Find where the given text appears and provide that cell's center as (X, Y) coordinate. 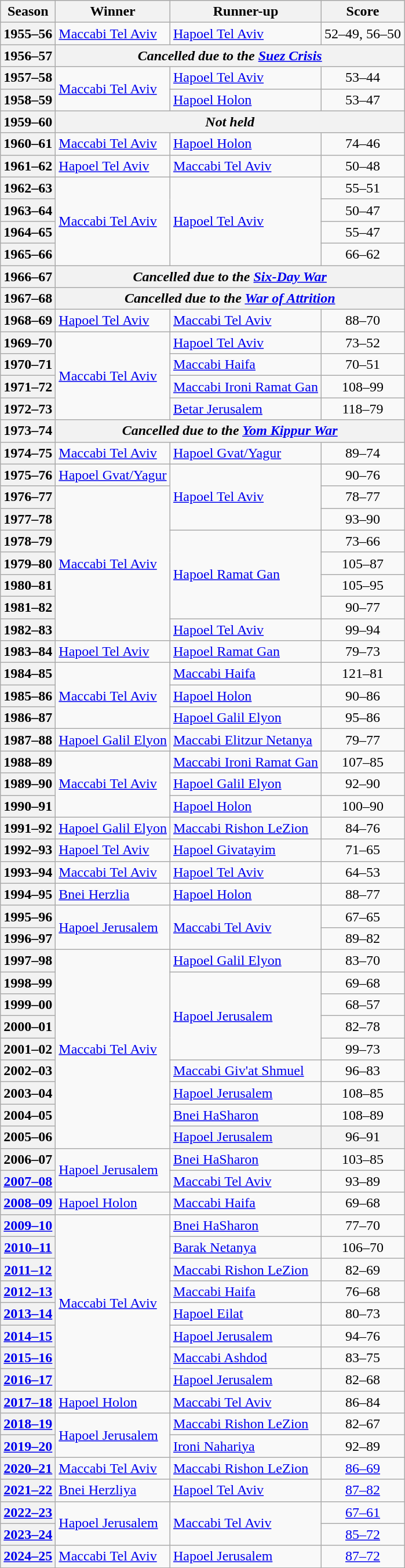
2016–17 (28, 1380)
67–61 (363, 1512)
90–77 (363, 607)
107–85 (363, 762)
Not held (230, 122)
90–76 (363, 475)
1961–62 (28, 166)
2015–16 (28, 1358)
2022–23 (28, 1512)
1986–87 (28, 718)
1965–66 (28, 254)
1971–72 (28, 387)
79–77 (363, 740)
90–86 (363, 696)
1962–63 (28, 188)
77–70 (363, 1225)
108–99 (363, 387)
82–78 (363, 1027)
1979–80 (28, 563)
70–51 (363, 365)
Runner-up (246, 12)
79–73 (363, 652)
Maccabi Elitzur Netanya (246, 740)
2017–18 (28, 1402)
88–70 (363, 321)
1956–57 (28, 56)
53–47 (363, 100)
2012–13 (28, 1291)
50–47 (363, 210)
1984–85 (28, 674)
1959–60 (28, 122)
80–73 (363, 1313)
55–47 (363, 232)
1998–99 (28, 983)
1964–65 (28, 232)
2000–01 (28, 1027)
Cancelled due to the Six-Day War (230, 277)
82–67 (363, 1424)
1967–68 (28, 299)
Betar Jerusalem (246, 409)
Score (363, 12)
2007–08 (28, 1181)
92–90 (363, 784)
2002–03 (28, 1071)
1960–61 (28, 144)
1994–95 (28, 894)
100–90 (363, 806)
93–90 (363, 519)
118–79 (363, 409)
93–89 (363, 1181)
1966–67 (28, 277)
1977–78 (28, 519)
82–69 (363, 1269)
1976–77 (28, 497)
87–82 (363, 1490)
1989–90 (28, 784)
Season (28, 12)
1978–79 (28, 541)
87–72 (363, 1556)
85–72 (363, 1534)
2013–14 (28, 1313)
Cancelled due to the War of Attrition (230, 299)
99–73 (363, 1049)
1957–58 (28, 78)
86–84 (363, 1402)
73–52 (363, 343)
1991–92 (28, 828)
88–77 (363, 894)
1980–81 (28, 585)
2001–02 (28, 1049)
99–94 (363, 629)
Ironi Nahariya (246, 1446)
1990–91 (28, 806)
2020–21 (28, 1468)
105–87 (363, 563)
78–77 (363, 497)
1982–83 (28, 629)
1993–94 (28, 872)
Cancelled due to the Suez Crisis (230, 56)
Barak Netanya (246, 1247)
1955–56 (28, 34)
2003–04 (28, 1093)
2005–06 (28, 1137)
2021–22 (28, 1490)
1995–96 (28, 916)
1968–69 (28, 321)
Maccabi Ashdod (246, 1358)
Bnei Herzliya (113, 1490)
1988–89 (28, 762)
83–70 (363, 960)
1963–64 (28, 210)
1970–71 (28, 365)
67–65 (363, 916)
1985–86 (28, 696)
1974–75 (28, 453)
1987–88 (28, 740)
108–89 (363, 1115)
2014–15 (28, 1335)
2024–25 (28, 1556)
1999–00 (28, 1005)
84–76 (363, 828)
1969–70 (28, 343)
2011–12 (28, 1269)
2010–11 (28, 1247)
1997–98 (28, 960)
1983–84 (28, 652)
1992–93 (28, 850)
1975–76 (28, 475)
2004–05 (28, 1115)
2018–19 (28, 1424)
53–44 (363, 78)
1981–82 (28, 607)
106–70 (363, 1247)
2009–10 (28, 1225)
76–68 (363, 1291)
89–82 (363, 938)
103–85 (363, 1159)
96–83 (363, 1071)
Maccabi Giv'at Shmuel (246, 1071)
50–48 (363, 166)
64–53 (363, 872)
71–65 (363, 850)
2006–07 (28, 1159)
1973–74 (28, 431)
82–68 (363, 1380)
Cancelled due to the Yom Kippur War (230, 431)
89–74 (363, 453)
Hapoel Givatayim (246, 850)
74–46 (363, 144)
52–49, 56–50 (363, 34)
2008–09 (28, 1203)
121–81 (363, 674)
96–91 (363, 1137)
1972–73 (28, 409)
83–75 (363, 1358)
94–76 (363, 1335)
Bnei Herzlia (113, 894)
66–62 (363, 254)
105–95 (363, 585)
95–86 (363, 718)
68–57 (363, 1005)
1996–97 (28, 938)
55–51 (363, 188)
Hapoel Eilat (246, 1313)
73–66 (363, 541)
2019–20 (28, 1446)
1958–59 (28, 100)
2023–24 (28, 1534)
Winner (113, 12)
108–85 (363, 1093)
92–89 (363, 1446)
86–69 (363, 1468)
